Scan for the cell matching the given text and deliver its [x, y] coordinate at center. 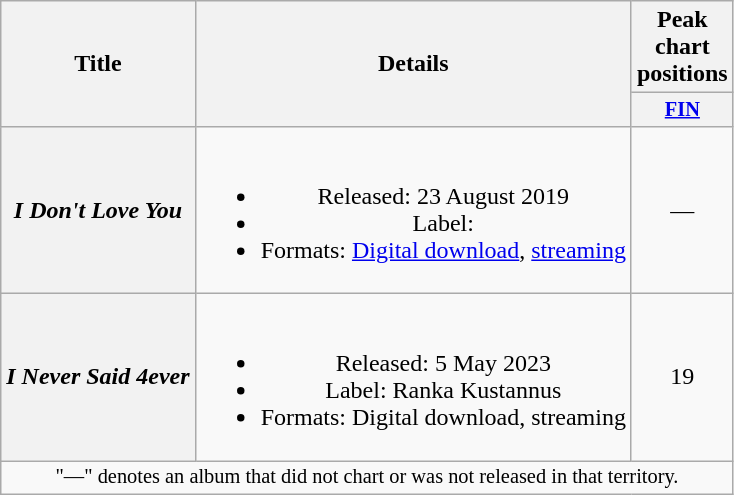
Released: 5 May 2023Label: Ranka KustannusFormats: Digital download, streaming [413, 378]
— [682, 210]
I Don't Love You [98, 210]
"—" denotes an album that did not chart or was not released in that territory. [367, 478]
Details [413, 64]
I Never Said 4ever [98, 378]
FIN [682, 110]
19 [682, 378]
Title [98, 64]
Released: 23 August 2019Label: Formats: Digital download, streaming [413, 210]
Peak chart positions [682, 47]
